From the cell containing the given text, extract its center point as (x, y) coordinate. 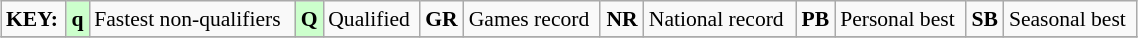
GR (442, 19)
KEY: (34, 19)
NR (622, 19)
Qualified (371, 19)
Seasonal best (1070, 19)
q (78, 19)
Fastest non-qualifiers (192, 19)
Personal best (900, 19)
Q (309, 19)
National record (720, 19)
SB (985, 19)
PB (816, 19)
Games record (532, 19)
